Capture the cell that displays the provided text and extract its [X, Y] central coordinate. 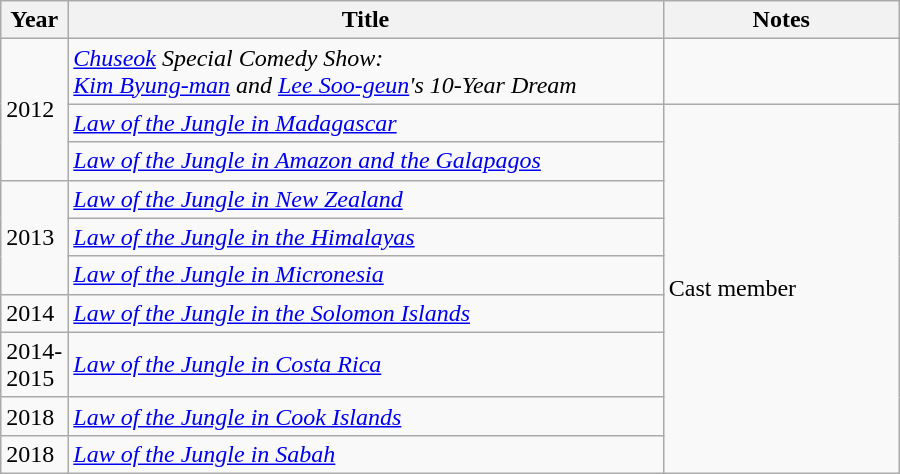
Law of the Jungle in Amazon and the Galapagos [366, 161]
Law of the Jungle in Micronesia [366, 275]
Law of the Jungle in Sabah [366, 454]
Title [366, 20]
Law of the Jungle in Costa Rica [366, 364]
Chuseok Special Comedy Show: Kim Byung-man and Lee Soo-geun's 10-Year Dream [366, 72]
Law of the Jungle in Madagascar [366, 123]
Law of the Jungle in the Himalayas [366, 237]
2014 [34, 313]
Cast member [781, 289]
Law of the Jungle in the Solomon Islands [366, 313]
Law of the Jungle in New Zealand [366, 199]
2012 [34, 110]
Notes [781, 20]
2013 [34, 237]
Year [34, 20]
2014-2015 [34, 364]
Law of the Jungle in Cook Islands [366, 416]
